Find where the given text appears and provide that cell's center as [x, y] coordinate. 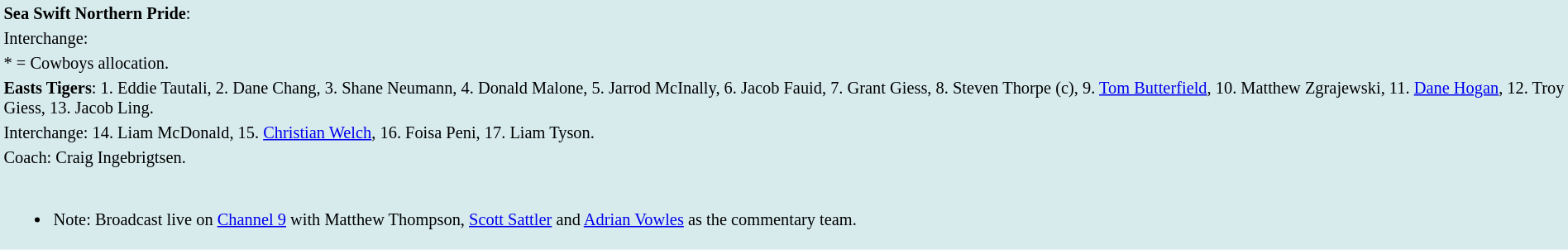
Interchange: 14. Liam McDonald, 15. Christian Welch, 16. Foisa Peni, 17. Liam Tyson. [784, 132]
Coach: Craig Ingebrigtsen. [784, 157]
* = Cowboys allocation. [784, 63]
Note: Broadcast live on Channel 9 with Matthew Thompson, Scott Sattler and Adrian Vowles as the commentary team. [784, 209]
Sea Swift Northern Pride: [784, 13]
Interchange: [784, 38]
